Locate the cell with the specified text and output its (X, Y) center coordinate. 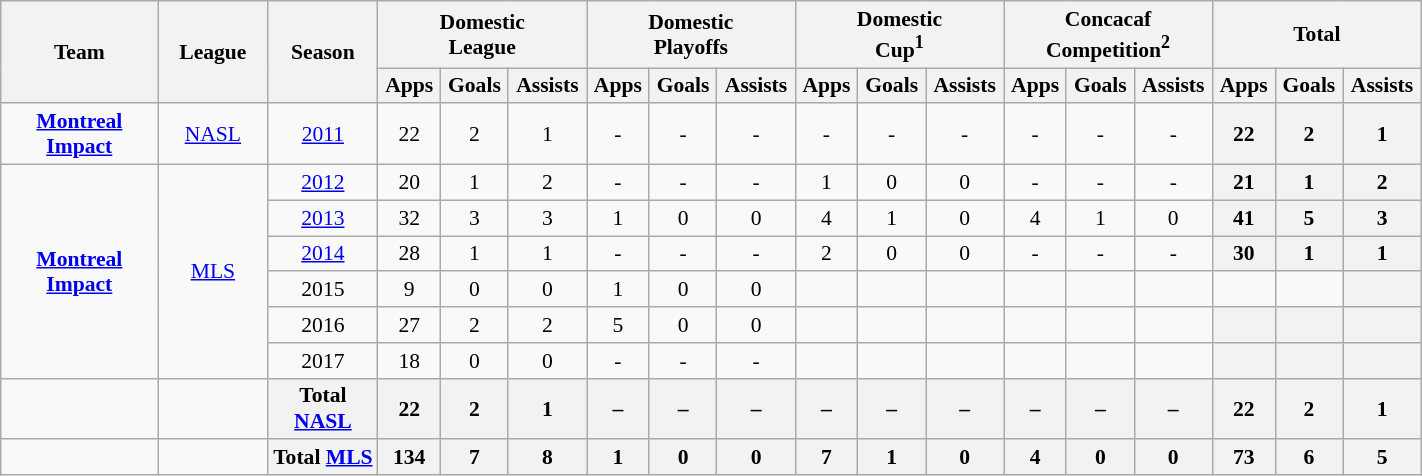
DomesticPlayoffs (690, 34)
9 (410, 290)
2016 (323, 325)
20 (410, 183)
League (213, 52)
Season (323, 52)
ConcacafCompetition2 (1108, 34)
Total (1316, 34)
73 (1244, 458)
DomesticLeague (482, 34)
28 (410, 254)
27 (410, 325)
NASL (213, 134)
MLS (213, 272)
21 (1244, 183)
2014 (323, 254)
6 (1309, 458)
2017 (323, 361)
Total MLS (323, 458)
134 (410, 458)
2015 (323, 290)
8 (547, 458)
Total NASL (323, 408)
18 (410, 361)
30 (1244, 254)
2011 (323, 134)
32 (410, 218)
2012 (323, 183)
Team (80, 52)
DomesticCup1 (900, 34)
2013 (323, 218)
41 (1244, 218)
